Find where the given text appears and provide that cell's center as (X, Y) coordinate. 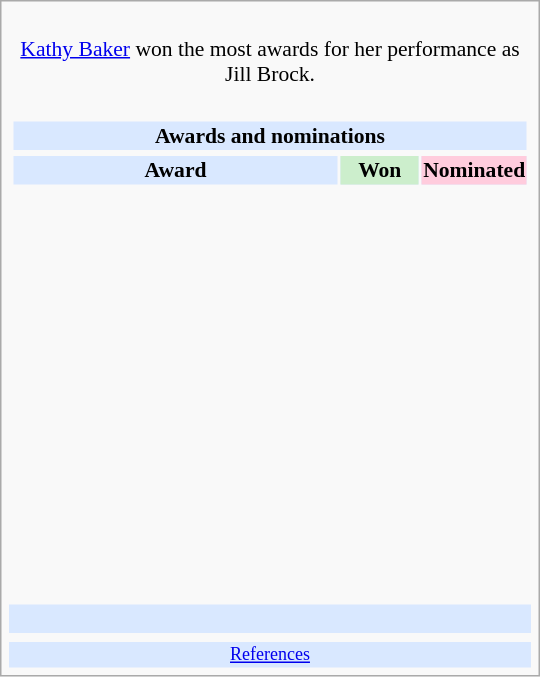
Kathy Baker won the most awards for her performance as Jill Brock. (270, 49)
Awards and nominations (270, 135)
Award (175, 170)
Won (380, 170)
References (270, 655)
Awards and nominations Award Won Nominated (270, 346)
Nominated (474, 170)
